Scan for the cell matching the given text and deliver its (x, y) coordinate at center. 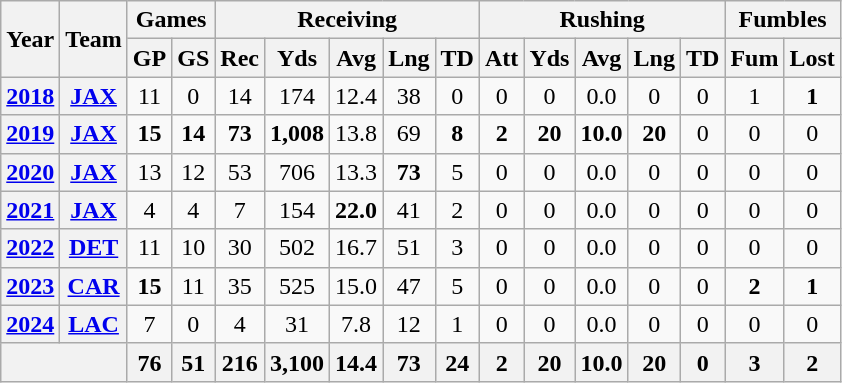
706 (298, 172)
Rushing (602, 20)
2021 (30, 210)
GS (194, 58)
216 (240, 362)
15.0 (356, 286)
13 (149, 172)
24 (457, 362)
22.0 (356, 210)
GP (149, 58)
DET (94, 248)
14.4 (356, 362)
Team (94, 39)
2018 (30, 96)
41 (409, 210)
Fumbles (782, 20)
69 (409, 134)
7.8 (356, 324)
525 (298, 286)
154 (298, 210)
Att (501, 58)
502 (298, 248)
Year (30, 39)
38 (409, 96)
CAR (94, 286)
2024 (30, 324)
LAC (94, 324)
12.4 (356, 96)
Games (170, 20)
3,100 (298, 362)
47 (409, 286)
13.8 (356, 134)
31 (298, 324)
16.7 (356, 248)
13.3 (356, 172)
174 (298, 96)
8 (457, 134)
30 (240, 248)
Lost (812, 58)
Fum (754, 58)
Receiving (348, 20)
2019 (30, 134)
10 (194, 248)
2020 (30, 172)
2023 (30, 286)
53 (240, 172)
35 (240, 286)
76 (149, 362)
2022 (30, 248)
1,008 (298, 134)
Rec (240, 58)
